Search for the cell housing the specified text and yield its (x, y) center coordinate. 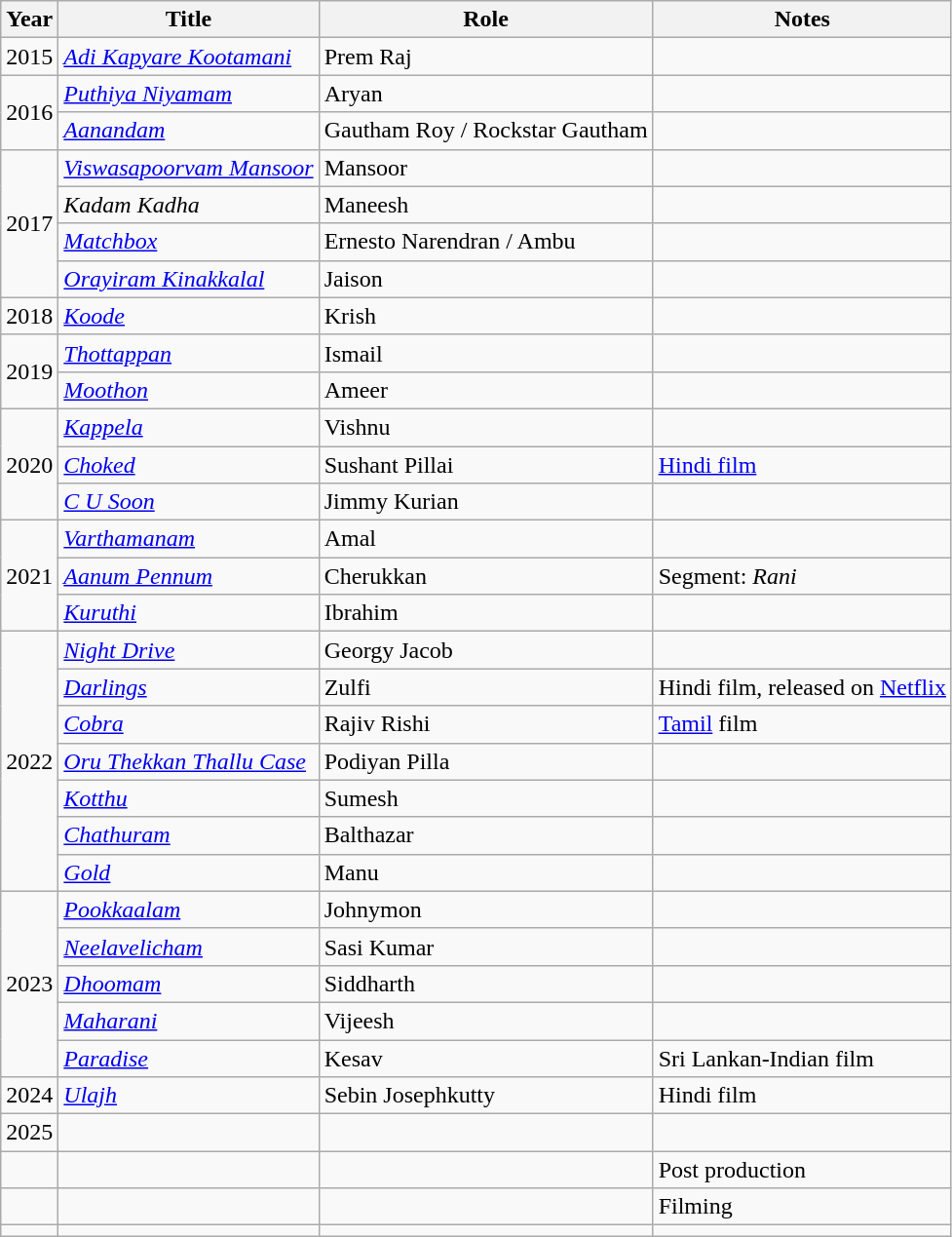
Post production (802, 1170)
Sumesh (485, 798)
Gautham Roy / Rockstar Gautham (485, 131)
2019 (29, 371)
Year (29, 19)
Kuruthi (189, 613)
Krish (485, 316)
2016 (29, 112)
Oru Thekkan Thallu Case (189, 761)
Balthazar (485, 835)
Cherukkan (485, 576)
Kesav (485, 1058)
Aanum Pennum (189, 576)
Podiyan Pilla (485, 761)
Aanandam (189, 131)
Johnymon (485, 909)
2020 (29, 464)
Sebin Josephkutty (485, 1096)
2023 (29, 984)
Rajiv Rishi (485, 724)
Chathuram (189, 835)
Sasi Kumar (485, 947)
Role (485, 19)
2025 (29, 1133)
Prem Raj (485, 57)
Georgy Jacob (485, 650)
2022 (29, 761)
Vijeesh (485, 1021)
Ulajh (189, 1096)
Kotthu (189, 798)
2018 (29, 316)
Jimmy Kurian (485, 502)
Maneesh (485, 205)
Night Drive (189, 650)
Hindi film, released on Netflix (802, 687)
Koode (189, 316)
Paradise (189, 1058)
Sri Lankan-Indian film (802, 1058)
2021 (29, 576)
Mansoor (485, 168)
Sushant Pillai (485, 465)
Ameer (485, 390)
Pookkaalam (189, 909)
Amal (485, 539)
Varthamanam (189, 539)
Matchbox (189, 242)
Notes (802, 19)
Viswasapoorvam Mansoor (189, 168)
Thottappan (189, 353)
Filming (802, 1207)
Ismail (485, 353)
Aryan (485, 94)
Segment: Rani (802, 576)
Manu (485, 872)
Vishnu (485, 427)
2024 (29, 1096)
Zulfi (485, 687)
Ernesto Narendran / Ambu (485, 242)
Choked (189, 465)
Puthiya Niyamam (189, 94)
Kadam Kadha (189, 205)
Kappela (189, 427)
Cobra (189, 724)
Gold (189, 872)
Siddharth (485, 984)
Jaison (485, 279)
Tamil film (802, 724)
2015 (29, 57)
Moothon (189, 390)
Darlings (189, 687)
Title (189, 19)
Ibrahim (485, 613)
Orayiram Kinakkalal (189, 279)
C U Soon (189, 502)
Maharani (189, 1021)
Dhoomam (189, 984)
Neelavelicham (189, 947)
Adi Kapyare Kootamani (189, 57)
2017 (29, 223)
